Determine the (X, Y) coordinate at the center of the cell enclosing the given text.  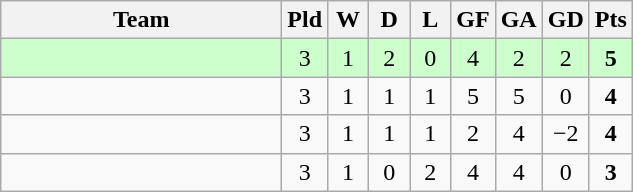
D (390, 20)
−2 (566, 134)
Team (142, 20)
GD (566, 20)
GA (518, 20)
Pts (610, 20)
L (430, 20)
Pld (305, 20)
GF (473, 20)
W (348, 20)
